For the text-containing cell, return its midpoint in (x, y) coordinate format. 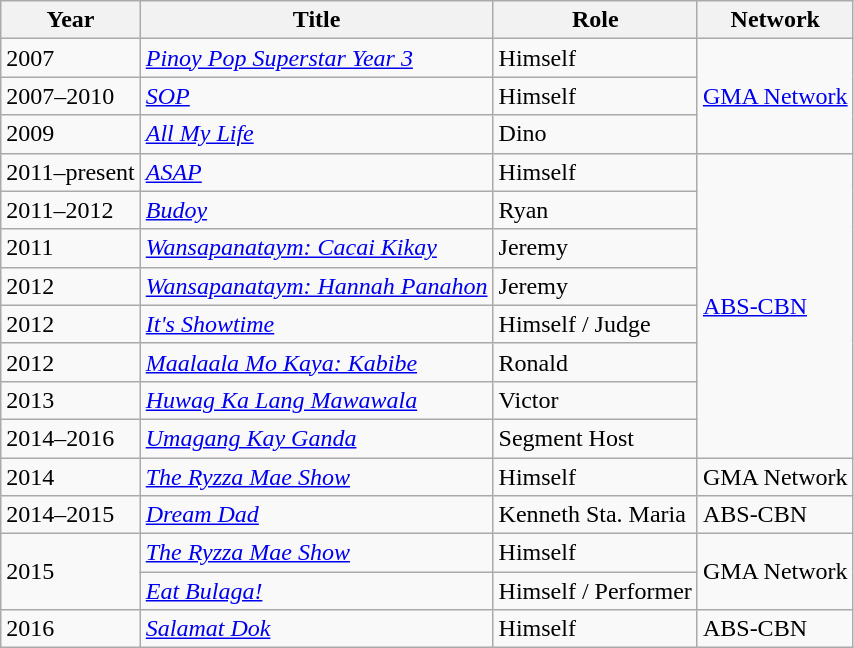
Victor (595, 400)
2009 (70, 134)
Eat Bulaga! (316, 591)
2014–2015 (70, 515)
2014 (70, 477)
Network (775, 20)
Maalaala Mo Kaya: Kabibe (316, 362)
Himself / Judge (595, 324)
ASAP (316, 172)
Year (70, 20)
2007 (70, 58)
2011–present (70, 172)
Wansapanataym: Cacai Kikay (316, 248)
2007–2010 (70, 96)
Umagang Kay Ganda (316, 438)
Ronald (595, 362)
SOP (316, 96)
Himself / Performer (595, 591)
All My Life (316, 134)
2015 (70, 572)
2016 (70, 629)
Role (595, 20)
2013 (70, 400)
Pinoy Pop Superstar Year 3 (316, 58)
It's Showtime (316, 324)
Dino (595, 134)
Huwag Ka Lang Mawawala (316, 400)
Salamat Dok (316, 629)
Wansapanataym: Hannah Panahon (316, 286)
Kenneth Sta. Maria (595, 515)
Title (316, 20)
Budoy (316, 210)
Segment Host (595, 438)
Dream Dad (316, 515)
2011–2012 (70, 210)
2014–2016 (70, 438)
Ryan (595, 210)
2011 (70, 248)
